Capture the cell that displays the provided text and extract its (x, y) central coordinate. 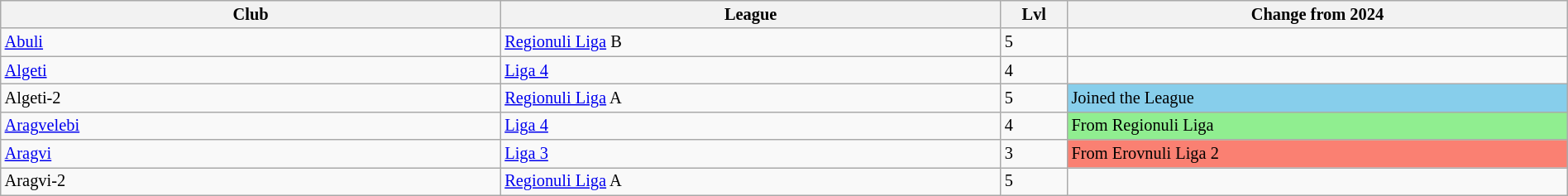
Lvl (1034, 14)
Algeti (251, 70)
Change from 2024 (1318, 14)
Joined the League (1318, 98)
Aragvi (251, 154)
League (751, 14)
From Regionuli Liga (1318, 126)
Abuli (251, 42)
Regionuli Liga B (751, 42)
Liga 3 (751, 154)
Club (251, 14)
From Erovnuli Liga 2 (1318, 154)
Algeti-2 (251, 98)
Aragvelebi (251, 126)
3 (1034, 154)
Aragvi-2 (251, 181)
